Scan for the cell matching the given text and deliver its (X, Y) coordinate at center. 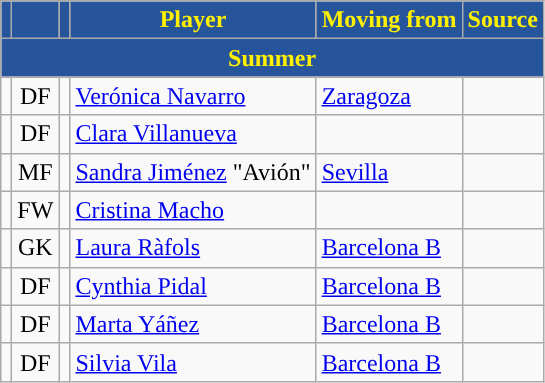
Sandra Jiménez "Avión" (193, 172)
Zaragoza (389, 96)
Summer (272, 58)
Sevilla (389, 172)
Cynthia Pidal (193, 286)
GK (36, 248)
Moving from (389, 20)
MF (36, 172)
Source (502, 20)
Silvia Vila (193, 362)
Cristina Macho (193, 210)
Player (193, 20)
Verónica Navarro (193, 96)
Clara Villanueva (193, 134)
Marta Yáñez (193, 324)
FW (36, 210)
Laura Ràfols (193, 248)
